Capture the cell that displays the provided text and extract its (X, Y) central coordinate. 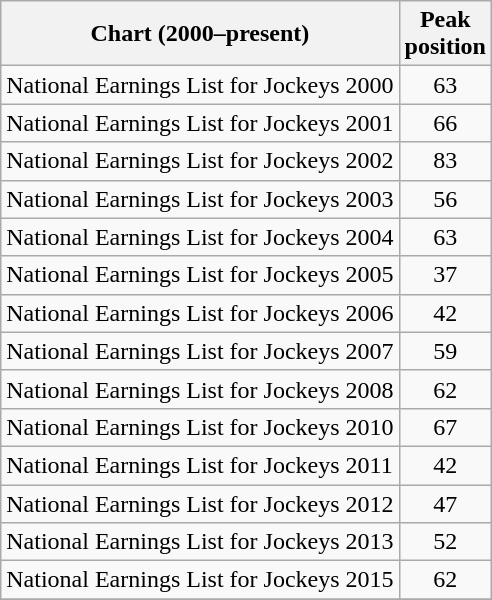
59 (445, 351)
National Earnings List for Jockeys 2015 (200, 580)
National Earnings List for Jockeys 2000 (200, 85)
National Earnings List for Jockeys 2003 (200, 199)
56 (445, 199)
National Earnings List for Jockeys 2002 (200, 161)
37 (445, 275)
National Earnings List for Jockeys 2005 (200, 275)
National Earnings List for Jockeys 2007 (200, 351)
National Earnings List for Jockeys 2001 (200, 123)
National Earnings List for Jockeys 2008 (200, 389)
Chart (2000–present) (200, 34)
83 (445, 161)
National Earnings List for Jockeys 2006 (200, 313)
National Earnings List for Jockeys 2012 (200, 503)
66 (445, 123)
National Earnings List for Jockeys 2010 (200, 427)
National Earnings List for Jockeys 2004 (200, 237)
Peakposition (445, 34)
National Earnings List for Jockeys 2011 (200, 465)
52 (445, 542)
67 (445, 427)
47 (445, 503)
National Earnings List for Jockeys 2013 (200, 542)
